Provide the [X, Y] coordinate of the cell's center where the given text is located.  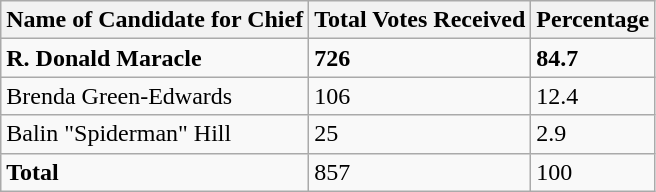
726 [420, 58]
Balin "Spiderman" Hill [155, 134]
84.7 [593, 58]
2.9 [593, 134]
Name of Candidate for Chief [155, 20]
25 [420, 134]
100 [593, 172]
857 [420, 172]
106 [420, 96]
R. Donald Maracle [155, 58]
Percentage [593, 20]
12.4 [593, 96]
Total [155, 172]
Brenda Green-Edwards [155, 96]
Total Votes Received [420, 20]
